Identify which cell holds the provided text, then report its [X, Y] central coordinate. 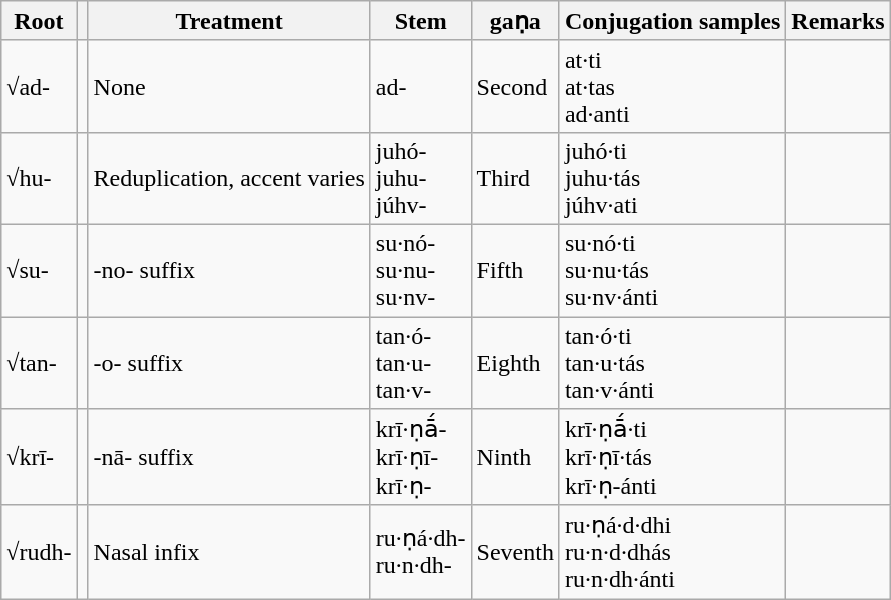
Second [515, 86]
krī·ṇā́·ti krī·ṇī·tás krī·ṇ-ánti [672, 458]
Third [515, 178]
juhó·ti juhu·tás júhv·ati [672, 178]
√su- [39, 270]
Seventh [515, 552]
krī·ṇā́- krī·ṇī- krī·ṇ- [420, 458]
ru·ṇá·d·dhi ru·n·d·dhás ru·n·dh·ánti [672, 552]
Conjugation samples [672, 21]
√tan- [39, 362]
√ad- [39, 86]
Remarks [838, 21]
at·ti at·tas ad·anti [672, 86]
ru·ṇá·dh- ru·n·dh- [420, 552]
Fifth [515, 270]
Nasal infix [229, 552]
-no- suffix [229, 270]
√hu- [39, 178]
√krī- [39, 458]
gaṇa [515, 21]
tan·ó- tan·u- tan·v- [420, 362]
Ninth [515, 458]
juhó- juhu- júhv- [420, 178]
su·nó·ti su·nu·tás su·nv·ánti [672, 270]
ad- [420, 86]
-o- suffix [229, 362]
tan·ó·ti tan·u·tás tan·v·ánti [672, 362]
Stem [420, 21]
su·nó- su·nu- su·nv- [420, 270]
Treatment [229, 21]
√rudh- [39, 552]
-nā- suffix [229, 458]
Eighth [515, 362]
None [229, 86]
Root [39, 21]
Reduplication, accent varies [229, 178]
